Pinpoint the cell where the given text exists, returning its [x, y] midpoint coordinate. 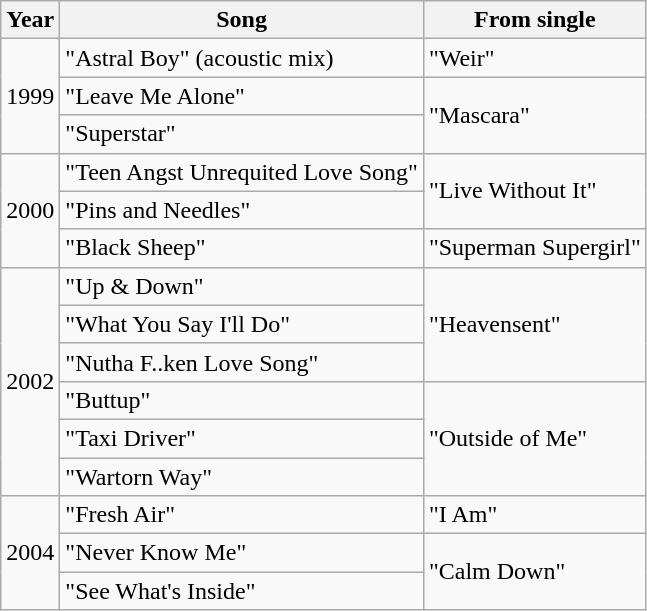
"Astral Boy" (acoustic mix) [242, 58]
"Wartorn Way" [242, 477]
"What You Say I'll Do" [242, 324]
"Pins and Needles" [242, 210]
Song [242, 20]
"Mascara" [534, 115]
Year [30, 20]
"Buttup" [242, 400]
"Fresh Air" [242, 515]
2004 [30, 553]
"Up & Down" [242, 286]
"Superman Supergirl" [534, 248]
"Leave Me Alone" [242, 96]
"Never Know Me" [242, 553]
2002 [30, 381]
"Outside of Me" [534, 438]
"I Am" [534, 515]
"Weir" [534, 58]
From single [534, 20]
"Superstar" [242, 134]
"Black Sheep" [242, 248]
"See What's Inside" [242, 591]
"Heavensent" [534, 324]
"Live Without It" [534, 191]
"Nutha F..ken Love Song" [242, 362]
2000 [30, 210]
"Calm Down" [534, 572]
1999 [30, 96]
"Teen Angst Unrequited Love Song" [242, 172]
"Taxi Driver" [242, 438]
